Output the [x, y] coordinate of the center of the cell containing the given text.  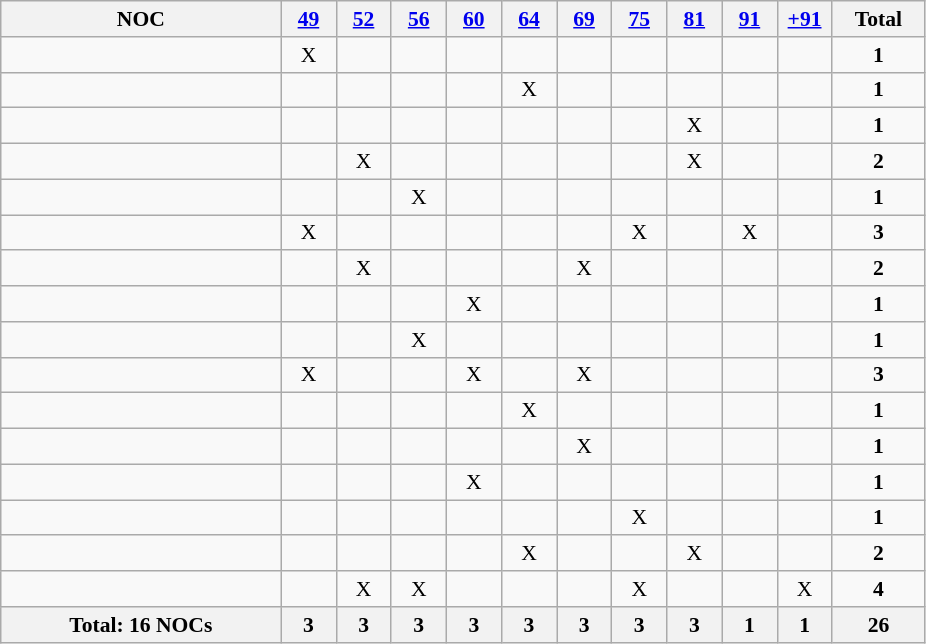
49 [308, 19]
4 [878, 589]
64 [528, 19]
+91 [804, 19]
81 [694, 19]
56 [418, 19]
Total [878, 19]
52 [364, 19]
75 [640, 19]
Total: 16 NOCs [141, 625]
69 [584, 19]
NOC [141, 19]
91 [750, 19]
26 [878, 625]
60 [474, 19]
